Find where the given text appears and provide that cell's center as (X, Y) coordinate. 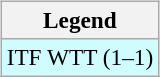
Legend (80, 20)
ITF WTT (1–1) (80, 57)
